For the text-containing cell, return its midpoint in (x, y) coordinate format. 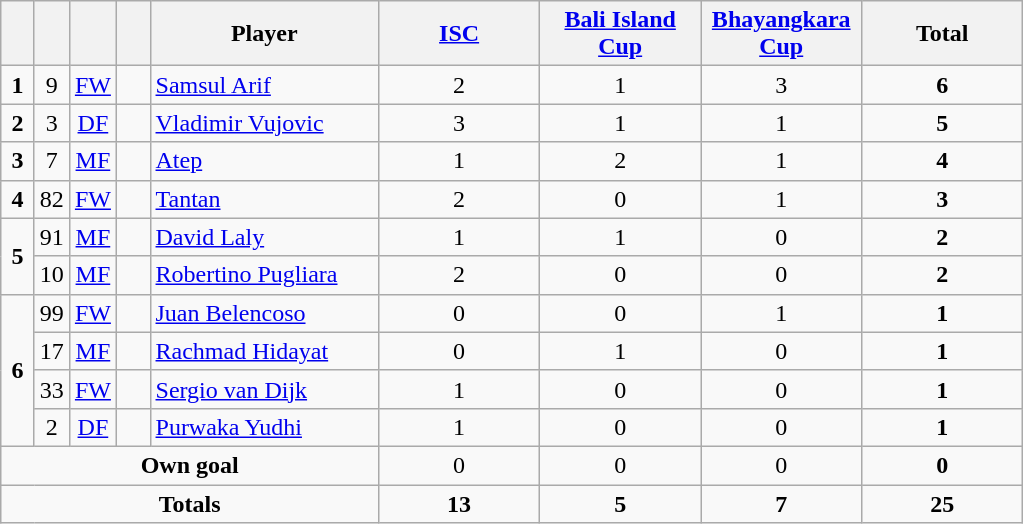
David Laly (264, 237)
Juan Belencoso (264, 313)
Sergio van Dijk (264, 389)
33 (52, 389)
13 (460, 503)
Atep (264, 161)
Vladimir Vujovic (264, 123)
Player (264, 34)
ISC (460, 34)
Samsul Arif (264, 85)
99 (52, 313)
91 (52, 237)
10 (52, 275)
Robertino Pugliara (264, 275)
Bali Island Cup (620, 34)
Rachmad Hidayat (264, 351)
Purwaka Yudhi (264, 427)
9 (52, 85)
Tantan (264, 199)
Own goal (190, 465)
17 (52, 351)
82 (52, 199)
25 (942, 503)
Total (942, 34)
Bhayangkara Cup (782, 34)
Totals (190, 503)
